Output the (x, y) coordinate of the center of the cell containing the given text.  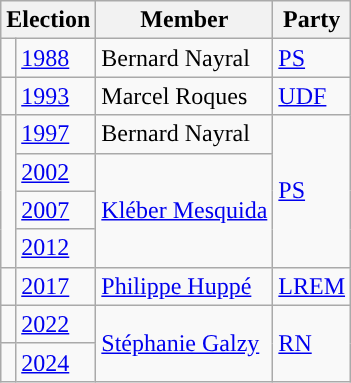
1988 (56, 58)
Philippe Huppé (184, 286)
LREM (312, 286)
1993 (56, 96)
2002 (56, 172)
Member (184, 20)
Kléber Mesquida (184, 210)
Stéphanie Galzy (184, 343)
UDF (312, 96)
2022 (56, 324)
RN (312, 343)
2007 (56, 210)
1997 (56, 134)
2017 (56, 286)
Election (48, 20)
2012 (56, 248)
Marcel Roques (184, 96)
Party (312, 20)
2024 (56, 362)
